Provide the (X, Y) coordinate of the cell's center where the given text is located.  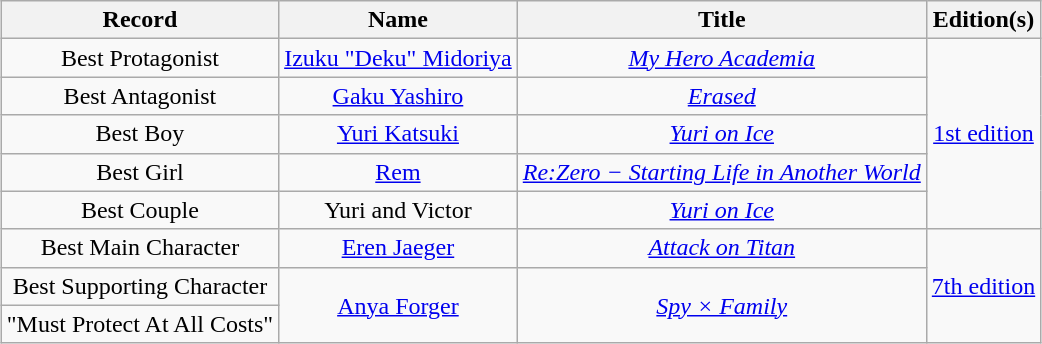
Yuri Katsuki (398, 134)
Best Main Character (140, 248)
Title (722, 20)
Anya Forger (398, 305)
Best Boy (140, 134)
7th edition (983, 286)
Spy × Family (722, 305)
Best Girl (140, 172)
Erased (722, 96)
Rem (398, 172)
"Must Protect At All Costs" (140, 324)
Attack on Titan (722, 248)
1st edition (983, 134)
Izuku "Deku" Midoriya (398, 58)
Edition(s) (983, 20)
Best Antagonist (140, 96)
Eren Jaeger (398, 248)
Name (398, 20)
Record (140, 20)
Best Supporting Character (140, 286)
My Hero Academia (722, 58)
Gaku Yashiro (398, 96)
Yuri and Victor (398, 210)
Re:Zero − Starting Life in Another World (722, 172)
Best Protagonist (140, 58)
Best Couple (140, 210)
